Output the (X, Y) coordinate of the center of the cell containing the given text.  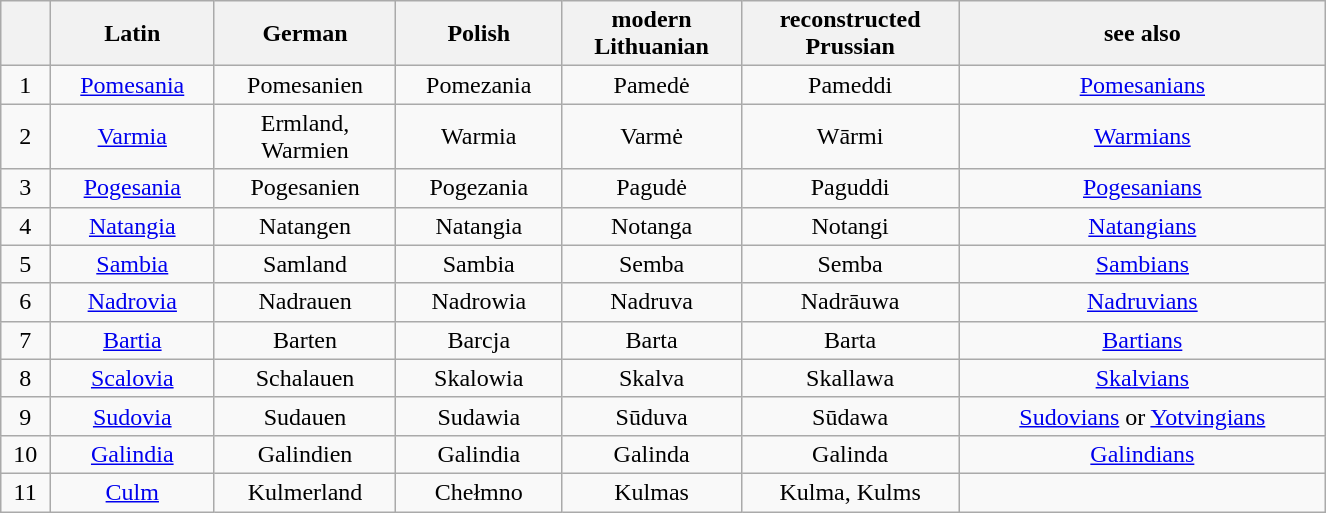
Barten (304, 340)
Warmia (479, 136)
Wārmi (850, 136)
Skalvians (1142, 378)
4 (25, 226)
German (304, 34)
Paguddi (850, 188)
Pomezania (479, 85)
10 (25, 454)
Bartia (132, 340)
Sudauen (304, 416)
Galindians (1142, 454)
Polish (479, 34)
Nadruva (652, 302)
Pogesania (132, 188)
6 (25, 302)
11 (25, 492)
2 (25, 136)
Varmė (652, 136)
Nadrovia (132, 302)
Pomesania (132, 85)
Skallawa (850, 378)
Natangen (304, 226)
3 (25, 188)
Sūdawa (850, 416)
Notanga (652, 226)
7 (25, 340)
Sudovia (132, 416)
modernLithuanian (652, 34)
Pogezania (479, 188)
Latin (132, 34)
Scalovia (132, 378)
Pamedė (652, 85)
see also (1142, 34)
Samland (304, 264)
Kulmerland (304, 492)
Ermland,Warmien (304, 136)
reconstructedPrussian (850, 34)
Nadruvians (1142, 302)
Kulmas (652, 492)
Kulma, Kulms (850, 492)
Pomesanians (1142, 85)
Barcja (479, 340)
5 (25, 264)
9 (25, 416)
Warmians (1142, 136)
1 (25, 85)
8 (25, 378)
Skalva (652, 378)
Sambians (1142, 264)
Notangi (850, 226)
Sudawia (479, 416)
Skalowia (479, 378)
Pagudė (652, 188)
Nadrāuwa (850, 302)
Pomesanien (304, 85)
Galindien (304, 454)
Varmia (132, 136)
Pogesanien (304, 188)
Sudovians or Yotvingians (1142, 416)
Nadrowia (479, 302)
Culm (132, 492)
Pameddi (850, 85)
Chełmno (479, 492)
Natangians (1142, 226)
Pogesanians (1142, 188)
Schalauen (304, 378)
Bartians (1142, 340)
Sūduva (652, 416)
Nadrauen (304, 302)
